Identify which cell holds the provided text, then report its [X, Y] central coordinate. 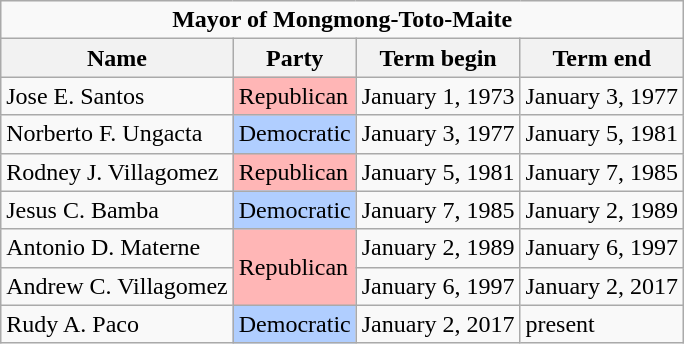
Andrew C. Villagomez [117, 286]
Rodney J. Villagomez [117, 172]
Term end [602, 58]
Rudy A. Paco [117, 324]
present [602, 324]
Mayor of Mongmong-Toto-Maite [342, 20]
Jesus C. Bamba [117, 210]
Jose E. Santos [117, 96]
Party [294, 58]
Norberto F. Ungacta [117, 134]
Name [117, 58]
Term begin [438, 58]
January 1, 1973 [438, 96]
Antonio D. Materne [117, 248]
